Provide the (x, y) coordinate of the cell's center where the given text is located.  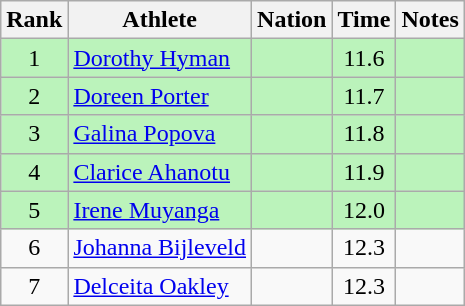
6 (34, 248)
Notes (430, 20)
Johanna Bijleveld (160, 248)
5 (34, 210)
4 (34, 172)
11.8 (364, 134)
12.0 (364, 210)
11.9 (364, 172)
Doreen Porter (160, 96)
11.6 (364, 58)
1 (34, 58)
Delceita Oakley (160, 286)
Clarice Ahanotu (160, 172)
11.7 (364, 96)
Time (364, 20)
Rank (34, 20)
2 (34, 96)
3 (34, 134)
Athlete (160, 20)
Dorothy Hyman (160, 58)
Irene Muyanga (160, 210)
7 (34, 286)
Nation (292, 20)
Galina Popova (160, 134)
